Return (x, y) of the center of cell containing provided text 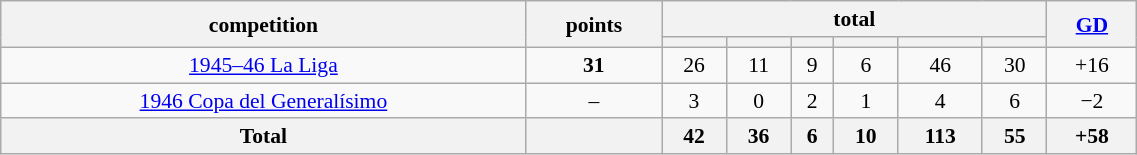
42 (694, 136)
points (594, 24)
+16 (1092, 65)
113 (940, 136)
1945–46 La Liga (264, 65)
GD (1092, 24)
30 (1014, 65)
3 (694, 101)
26 (694, 65)
10 (866, 136)
– (594, 101)
competition (264, 24)
0 (758, 101)
9 (812, 65)
31 (594, 65)
2 (812, 101)
Total (264, 136)
55 (1014, 136)
4 (940, 101)
11 (758, 65)
46 (940, 65)
1 (866, 101)
+58 (1092, 136)
1946 Copa del Generalísimo (264, 101)
−2 (1092, 101)
36 (758, 136)
total (854, 19)
